Output the (X, Y) coordinate of the center of the cell containing the given text.  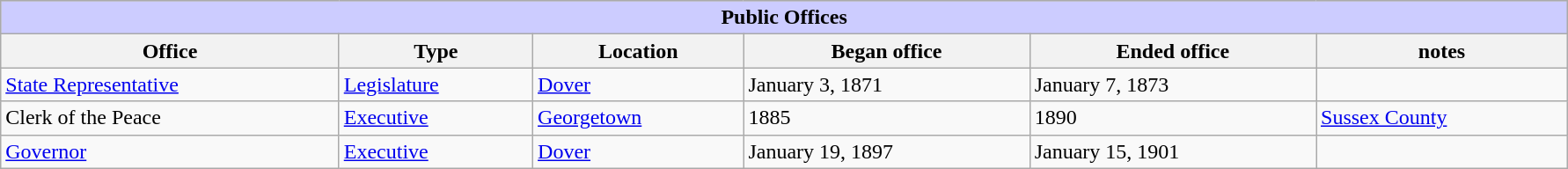
1885 (887, 118)
notes (1442, 51)
Clerk of the Peace (170, 118)
State Representative (170, 84)
Began office (887, 51)
1890 (1172, 118)
Sussex County (1442, 118)
Type (436, 51)
Location (639, 51)
January 7, 1873 (1172, 84)
Office (170, 51)
Ended office (1172, 51)
January 19, 1897 (887, 151)
Legislature (436, 84)
Georgetown (639, 118)
January 15, 1901 (1172, 151)
Public Offices (785, 18)
Governor (170, 151)
January 3, 1871 (887, 84)
